Determine the (x, y) coordinate at the center of the cell enclosing the given text.  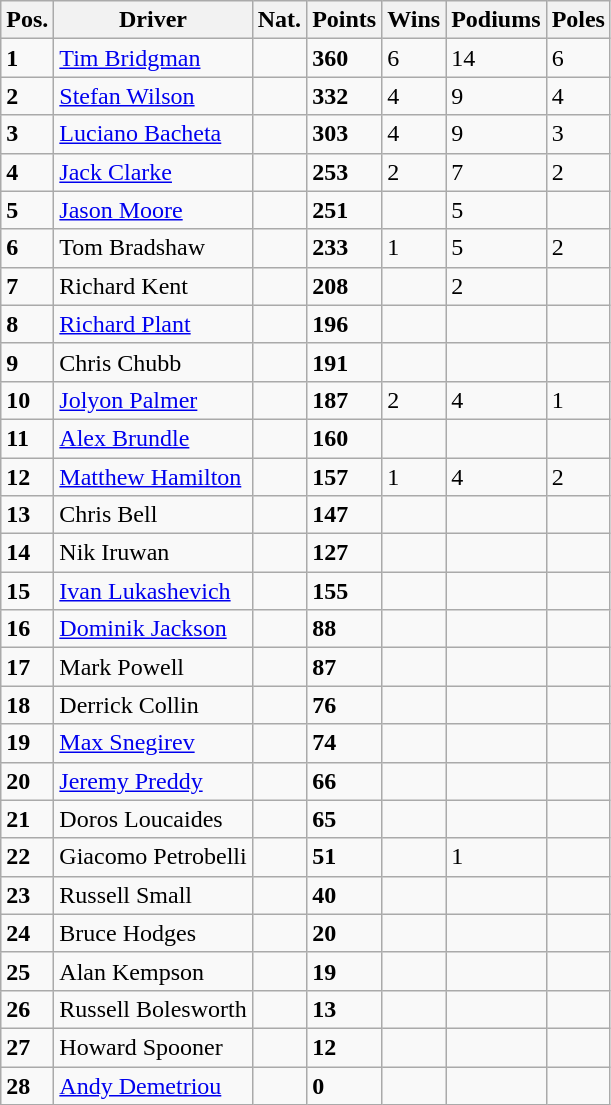
147 (344, 515)
Poles (578, 20)
Derrick Collin (153, 705)
Giacomo Petrobelli (153, 857)
253 (344, 172)
76 (344, 705)
Jack Clarke (153, 172)
28 (28, 1085)
Nat. (279, 20)
11 (28, 438)
Wins (414, 20)
Richard Plant (153, 324)
Max Snegirev (153, 743)
Russell Bolesworth (153, 1009)
Howard Spooner (153, 1047)
Jolyon Palmer (153, 400)
Podiums (496, 20)
65 (344, 819)
18 (28, 705)
Russell Small (153, 895)
88 (344, 629)
66 (344, 781)
155 (344, 591)
Doros Loucaides (153, 819)
51 (344, 857)
Bruce Hodges (153, 933)
8 (28, 324)
16 (28, 629)
157 (344, 477)
Jeremy Preddy (153, 781)
Ivan Lukashevich (153, 591)
Tim Bridgman (153, 58)
Richard Kent (153, 286)
Jason Moore (153, 210)
191 (344, 362)
251 (344, 210)
233 (344, 248)
27 (28, 1047)
303 (344, 134)
360 (344, 58)
Mark Powell (153, 667)
Tom Bradshaw (153, 248)
26 (28, 1009)
Luciano Bacheta (153, 134)
Chris Chubb (153, 362)
Matthew Hamilton (153, 477)
15 (28, 591)
Alan Kempson (153, 971)
Driver (153, 20)
208 (344, 286)
160 (344, 438)
23 (28, 895)
21 (28, 819)
87 (344, 667)
Nik Iruwan (153, 553)
22 (28, 857)
Stefan Wilson (153, 96)
127 (344, 553)
17 (28, 667)
10 (28, 400)
Alex Brundle (153, 438)
Points (344, 20)
24 (28, 933)
Andy Demetriou (153, 1085)
40 (344, 895)
Dominik Jackson (153, 629)
196 (344, 324)
0 (344, 1085)
74 (344, 743)
187 (344, 400)
25 (28, 971)
Chris Bell (153, 515)
Pos. (28, 20)
332 (344, 96)
